For the text-containing cell, return its midpoint in [X, Y] coordinate format. 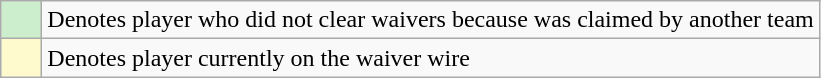
Denotes player who did not clear waivers because was claimed by another team [430, 20]
Denotes player currently on the waiver wire [430, 58]
